Provide the [X, Y] coordinate of the cell's center where the given text is located.  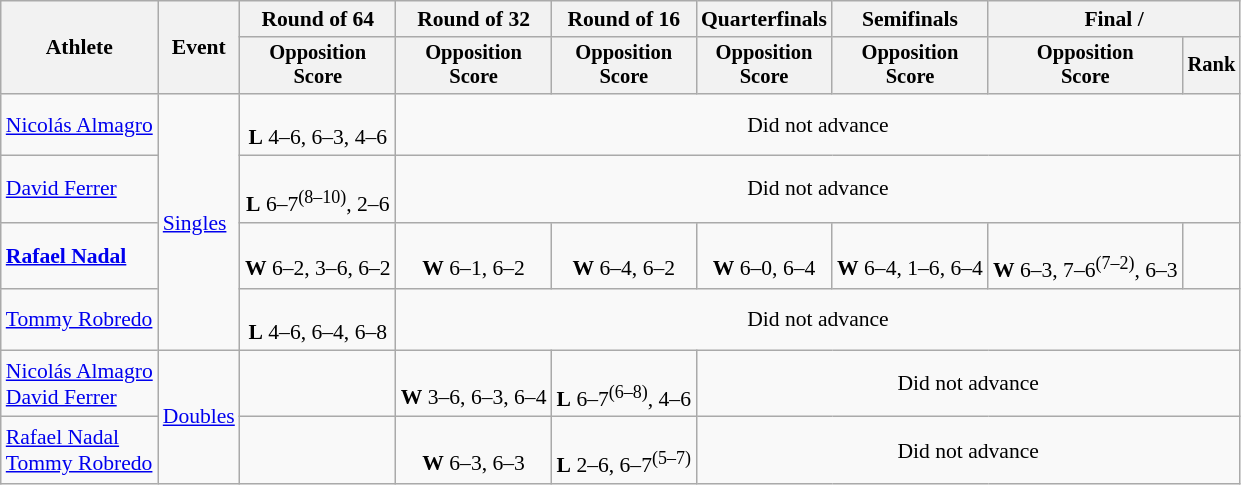
Nicolás Almagro David Ferrer [80, 384]
Athlete [80, 48]
L 4–6, 6–3, 4–6 [318, 124]
Tommy Robredo [80, 320]
L 6–7(8–10), 2–6 [318, 190]
W 6–2, 3–6, 6–2 [318, 256]
Rafael Nadal Tommy Robredo [80, 450]
W 6–1, 6–2 [474, 256]
W 6–3, 7–6(7–2), 6–3 [1086, 256]
Round of 32 [474, 19]
Nicolás Almagro [80, 124]
L 6–7(6–8), 4–6 [624, 384]
Final / [1114, 19]
Quarterfinals [764, 19]
Event [199, 48]
Semifinals [910, 19]
W 3–6, 6–3, 6–4 [474, 384]
David Ferrer [80, 190]
Singles [199, 222]
L 4–6, 6–4, 6–8 [318, 320]
Doubles [199, 417]
Round of 16 [624, 19]
W 6–0, 6–4 [764, 256]
Rafael Nadal [80, 256]
L 2–6, 6–7(5–7) [624, 450]
W 6–4, 1–6, 6–4 [910, 256]
Round of 64 [318, 19]
W 6–3, 6–3 [474, 450]
W 6–4, 6–2 [624, 256]
Rank [1212, 66]
